Provide the [x, y] coordinate of the cell's center where the given text is located.  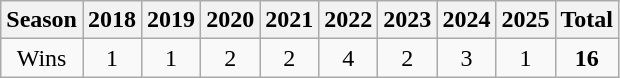
2019 [172, 20]
2020 [230, 20]
2018 [112, 20]
2021 [290, 20]
3 [466, 58]
Total [587, 20]
2022 [348, 20]
Season [42, 20]
2023 [408, 20]
2025 [526, 20]
16 [587, 58]
2024 [466, 20]
4 [348, 58]
Wins [42, 58]
